Locate the cell with the specified text and output its [X, Y] center coordinate. 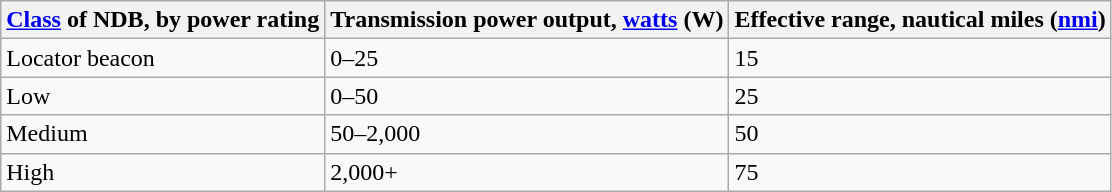
Effective range, nautical miles (nmi) [920, 20]
Medium [163, 134]
15 [920, 58]
High [163, 172]
50–2,000 [527, 134]
2,000+ [527, 172]
0–50 [527, 96]
Low [163, 96]
Class of NDB, by power rating [163, 20]
Locator beacon [163, 58]
Transmission power output, watts (W) [527, 20]
25 [920, 96]
75 [920, 172]
0–25 [527, 58]
50 [920, 134]
